Search for the cell housing the specified text and yield its [x, y] center coordinate. 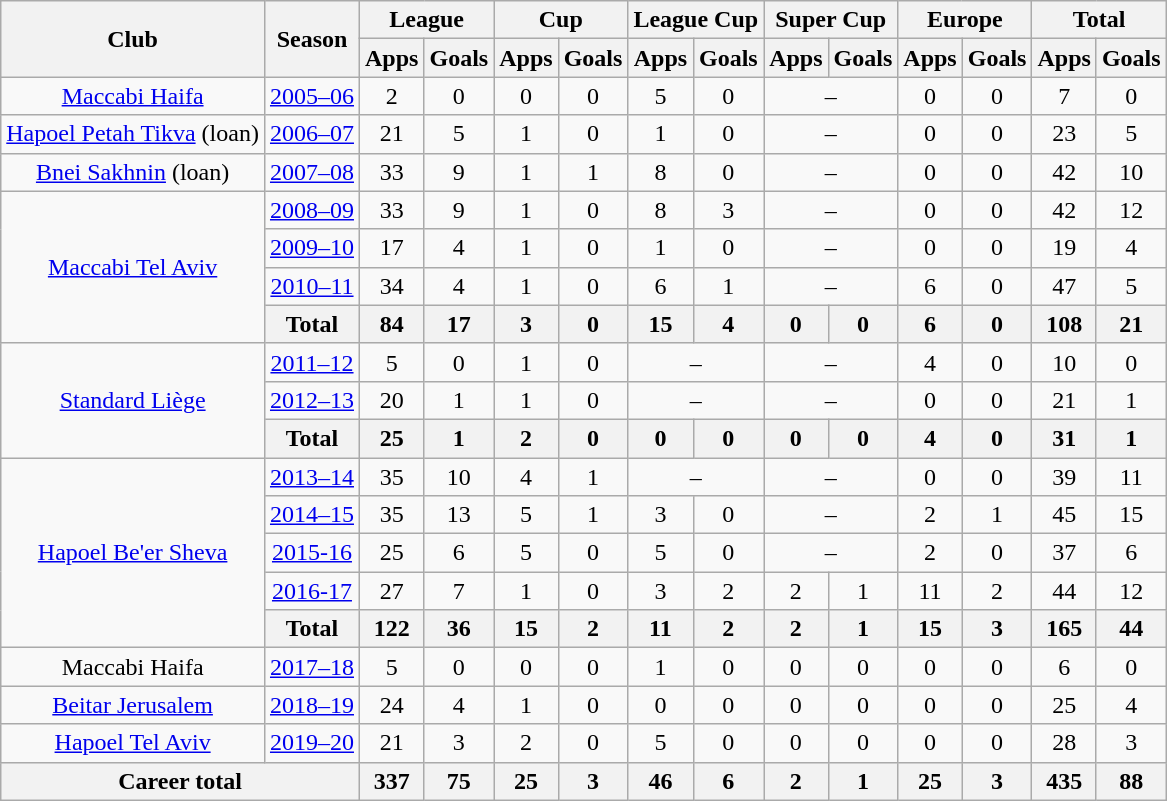
37 [1064, 553]
League Cup [696, 20]
2019–20 [312, 743]
2005–06 [312, 96]
2012–13 [312, 400]
Cup [561, 20]
122 [392, 629]
Hapoel Be'er Sheva [133, 553]
2013–14 [312, 477]
Season [312, 39]
13 [459, 515]
165 [1064, 629]
47 [1064, 286]
Club [133, 39]
2006–07 [312, 134]
Super Cup [831, 20]
45 [1064, 515]
2011–12 [312, 362]
39 [1064, 477]
34 [392, 286]
2017–18 [312, 667]
Bnei Sakhnin (loan) [133, 172]
23 [1064, 134]
Hapoel Petah Tikva (loan) [133, 134]
108 [1064, 324]
2014–15 [312, 515]
2008–09 [312, 210]
75 [459, 781]
Maccabi Tel Aviv [133, 267]
2010–11 [312, 286]
27 [392, 591]
2015-16 [312, 553]
2016-17 [312, 591]
2007–08 [312, 172]
28 [1064, 743]
Beitar Jerusalem [133, 705]
League [427, 20]
337 [392, 781]
31 [1064, 438]
19 [1064, 248]
2009–10 [312, 248]
2018–19 [312, 705]
46 [660, 781]
Standard Liège [133, 400]
36 [459, 629]
84 [392, 324]
20 [392, 400]
435 [1064, 781]
Europe [965, 20]
24 [392, 705]
88 [1131, 781]
Career total [180, 781]
Hapoel Tel Aviv [133, 743]
